Extract the [X, Y] coordinate from the center of the cell holding the provided text.  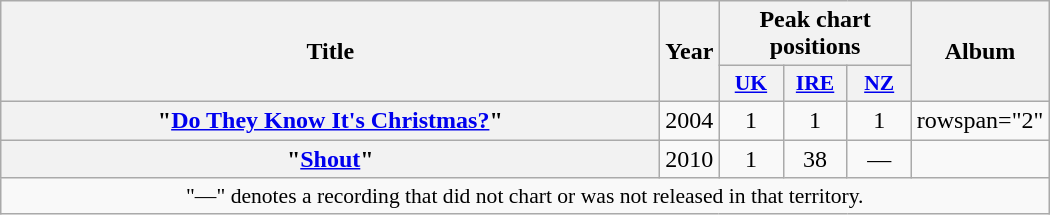
NZ [879, 84]
UK [751, 84]
Album [980, 52]
"Do They Know It's Christmas?" [330, 120]
Peak chart positions [815, 34]
Title [330, 52]
2004 [690, 120]
2010 [690, 159]
38 [815, 159]
IRE [815, 84]
"Shout" [330, 159]
rowspan="2" [980, 120]
"—" denotes a recording that did not chart or was not released in that territory. [525, 196]
— [879, 159]
Year [690, 52]
